Detect which cell encompasses the target text, then output its [x, y] center coordinate. 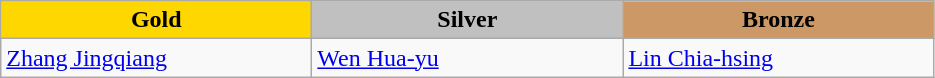
Wen Hua-yu [468, 58]
Bronze [778, 20]
Gold [156, 20]
Lin Chia-hsing [778, 58]
Zhang Jingqiang [156, 58]
Silver [468, 20]
